Extract the [X, Y] coordinate from the center of the cell holding the provided text.  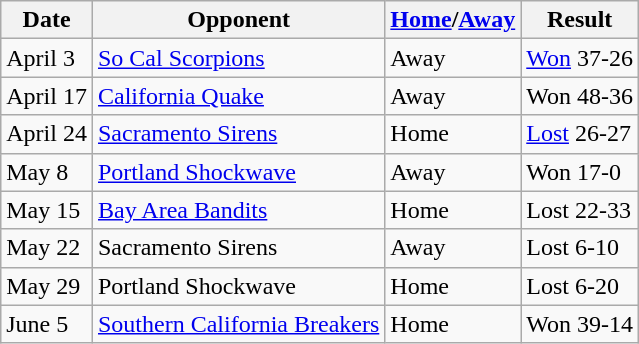
May 8 [47, 172]
Lost 26-27 [580, 134]
April 24 [47, 134]
June 5 [47, 324]
May 22 [47, 248]
Lost 22-33 [580, 210]
May 15 [47, 210]
California Quake [238, 96]
Won 17-0 [580, 172]
April 17 [47, 96]
Won 37-26 [580, 58]
April 3 [47, 58]
Won 39-14 [580, 324]
Opponent [238, 20]
Date [47, 20]
Won 48-36 [580, 96]
May 29 [47, 286]
Southern California Breakers [238, 324]
Result [580, 20]
Bay Area Bandits [238, 210]
Home/Away [453, 20]
Lost 6-10 [580, 248]
Lost 6-20 [580, 286]
So Cal Scorpions [238, 58]
